For the text-containing cell, return its midpoint in [x, y] coordinate format. 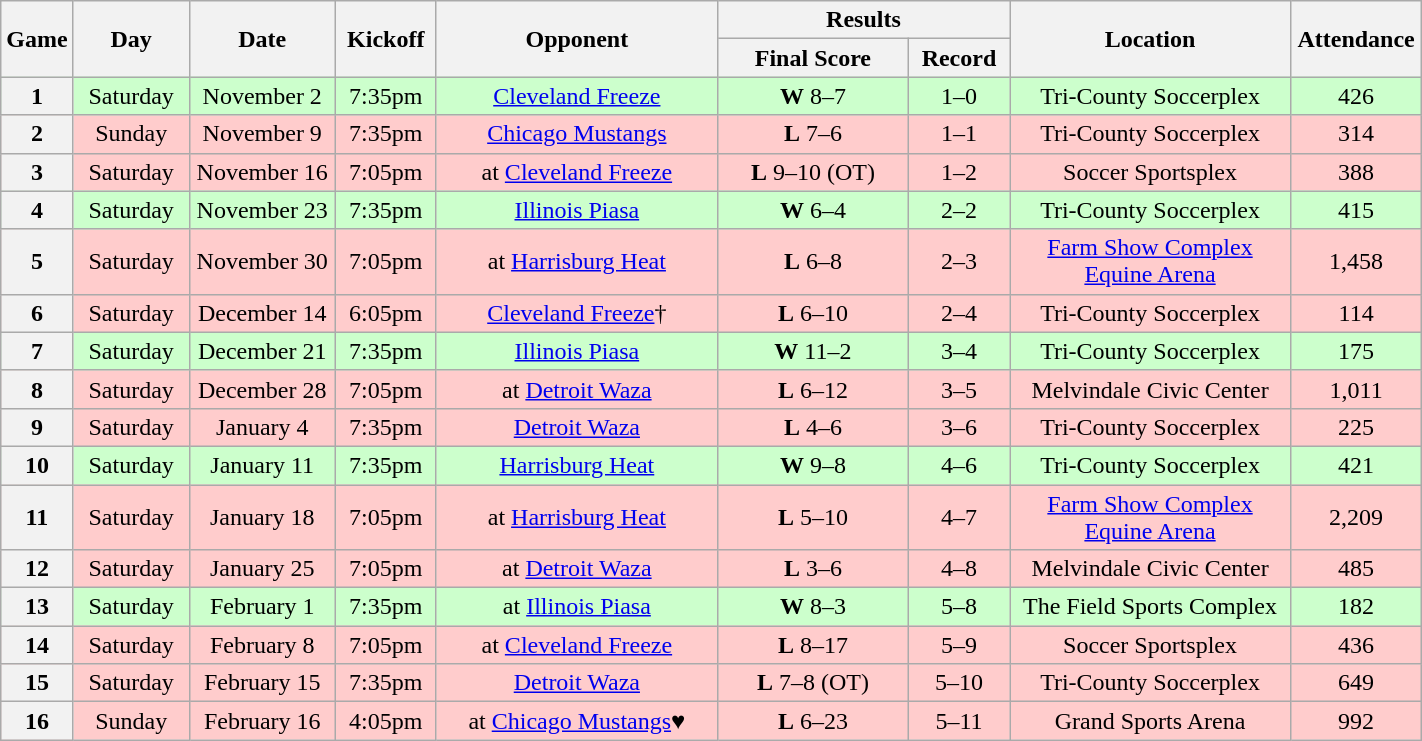
January 18 [262, 516]
436 [1356, 645]
Opponent [576, 39]
3 [37, 172]
Cleveland Freeze† [576, 313]
L 6–12 [812, 389]
L 9–10 (OT) [812, 172]
L 5–10 [812, 516]
1 [37, 96]
485 [1356, 569]
at Illinois Piasa [576, 607]
11 [37, 516]
4–6 [958, 465]
2–3 [958, 262]
5–9 [958, 645]
182 [1356, 607]
3–4 [958, 351]
Kickoff [386, 39]
December 21 [262, 351]
314 [1356, 134]
2 [37, 134]
4 [37, 210]
November 16 [262, 172]
Record [958, 58]
December 28 [262, 389]
January 25 [262, 569]
Game [37, 39]
5–11 [958, 721]
5–8 [958, 607]
Grand Sports Arena [1150, 721]
February 8 [262, 645]
The Field Sports Complex [1150, 607]
7 [37, 351]
6:05pm [386, 313]
14 [37, 645]
5–10 [958, 683]
4–7 [958, 516]
L 6–23 [812, 721]
3–6 [958, 427]
2–2 [958, 210]
February 1 [262, 607]
February 15 [262, 683]
6 [37, 313]
December 14 [262, 313]
Date [262, 39]
W 8–3 [812, 607]
February 16 [262, 721]
L 6–8 [812, 262]
Location [1150, 39]
January 11 [262, 465]
Harrisburg Heat [576, 465]
5 [37, 262]
November 9 [262, 134]
W 9–8 [812, 465]
November 30 [262, 262]
January 4 [262, 427]
225 [1356, 427]
Attendance [1356, 39]
L 3–6 [812, 569]
2,209 [1356, 516]
15 [37, 683]
L 6–10 [812, 313]
November 2 [262, 96]
16 [37, 721]
9 [37, 427]
W 8–7 [812, 96]
2–4 [958, 313]
421 [1356, 465]
426 [1356, 96]
1–1 [958, 134]
L 7–6 [812, 134]
3–5 [958, 389]
4:05pm [386, 721]
Cleveland Freeze [576, 96]
415 [1356, 210]
649 [1356, 683]
Results [863, 20]
10 [37, 465]
12 [37, 569]
175 [1356, 351]
at Chicago Mustangs♥ [576, 721]
Final Score [812, 58]
Day [131, 39]
1–2 [958, 172]
1–0 [958, 96]
4–8 [958, 569]
388 [1356, 172]
W 11–2 [812, 351]
L 7–8 (OT) [812, 683]
114 [1356, 313]
992 [1356, 721]
W 6–4 [812, 210]
November 23 [262, 210]
1,458 [1356, 262]
13 [37, 607]
Chicago Mustangs [576, 134]
1,011 [1356, 389]
L 4–6 [812, 427]
8 [37, 389]
L 8–17 [812, 645]
